Find where the given text appears and provide that cell's center as (X, Y) coordinate. 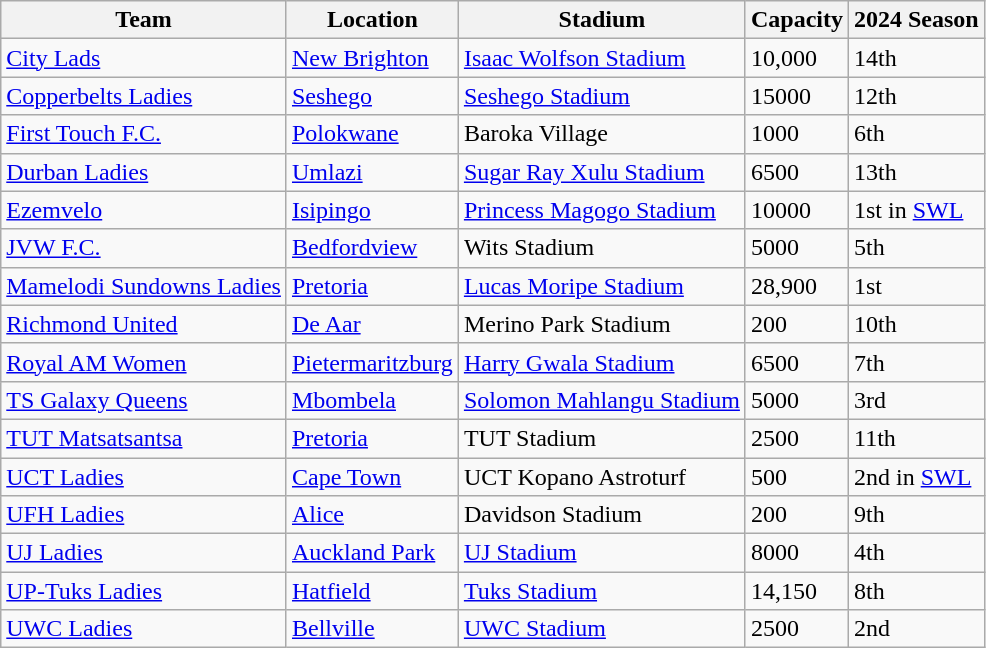
UCT Ladies (144, 477)
Sugar Ray Xulu Stadium (602, 172)
Mamelodi Sundowns Ladies (144, 286)
JVW F.C. (144, 248)
2024 Season (916, 20)
7th (916, 362)
Isaac Wolfson Stadium (602, 58)
Alice (372, 515)
1000 (796, 134)
10000 (796, 210)
Seshego (372, 96)
TUT Matsatsantsa (144, 438)
Richmond United (144, 324)
Bedfordview (372, 248)
1st in SWL (916, 210)
15000 (796, 96)
UJ Ladies (144, 553)
Lucas Moripe Stadium (602, 286)
Stadium (602, 20)
New Brighton (372, 58)
4th (916, 553)
Location (372, 20)
2nd in SWL (916, 477)
Royal AM Women (144, 362)
Solomon Mahlangu Stadium (602, 400)
City Lads (144, 58)
Tuks Stadium (602, 591)
Durban Ladies (144, 172)
Merino Park Stadium (602, 324)
2nd (916, 629)
Baroka Village (602, 134)
500 (796, 477)
Polokwane (372, 134)
Auckland Park (372, 553)
11th (916, 438)
Ezemvelo (144, 210)
UP-Tuks Ladies (144, 591)
Hatfield (372, 591)
6th (916, 134)
Bellville (372, 629)
UCT Kopano Astroturf (602, 477)
8000 (796, 553)
12th (916, 96)
Wits Stadium (602, 248)
TUT Stadium (602, 438)
Pietermaritzburg (372, 362)
10th (916, 324)
Princess Magogo Stadium (602, 210)
Harry Gwala Stadium (602, 362)
Umlazi (372, 172)
28,900 (796, 286)
Team (144, 20)
Seshego Stadium (602, 96)
5th (916, 248)
Isipingo (372, 210)
De Aar (372, 324)
Davidson Stadium (602, 515)
First Touch F.C. (144, 134)
3rd (916, 400)
UWC Stadium (602, 629)
14th (916, 58)
TS Galaxy Queens (144, 400)
Cape Town (372, 477)
Mbombela (372, 400)
UJ Stadium (602, 553)
13th (916, 172)
UWC Ladies (144, 629)
Copperbelts Ladies (144, 96)
1st (916, 286)
9th (916, 515)
8th (916, 591)
UFH Ladies (144, 515)
Capacity (796, 20)
14,150 (796, 591)
10,000 (796, 58)
